Extract the [X, Y] coordinate from the center of the cell holding the provided text.  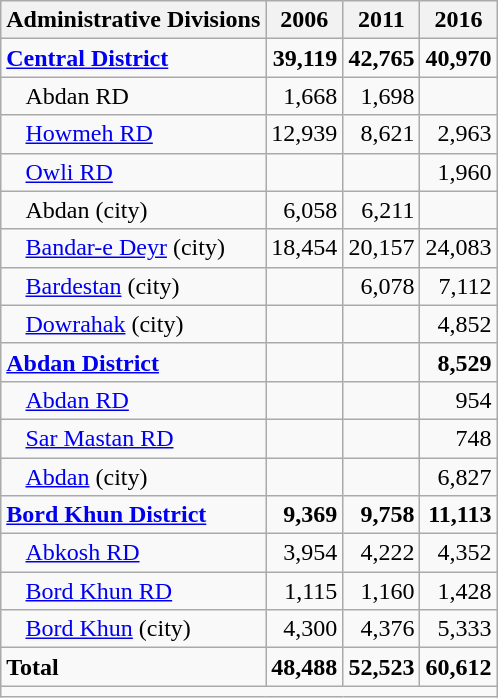
Bandar-e Deyr (city) [134, 248]
Bord Khun RD [134, 591]
6,211 [382, 210]
Bardestan (city) [134, 286]
39,119 [304, 58]
6,058 [304, 210]
Bord Khun District [134, 515]
2011 [382, 20]
748 [458, 438]
11,113 [458, 515]
9,758 [382, 515]
Dowrahak (city) [134, 324]
1,115 [304, 591]
4,376 [382, 629]
3,954 [304, 553]
Sar Mastan RD [134, 438]
8,621 [382, 134]
4,852 [458, 324]
4,222 [382, 553]
2,963 [458, 134]
Central District [134, 58]
5,333 [458, 629]
1,960 [458, 172]
1,668 [304, 96]
60,612 [458, 667]
40,970 [458, 58]
2016 [458, 20]
1,428 [458, 591]
1,160 [382, 591]
24,083 [458, 248]
Owli RD [134, 172]
Abkosh RD [134, 553]
1,698 [382, 96]
6,078 [382, 286]
52,523 [382, 667]
4,352 [458, 553]
2006 [304, 20]
6,827 [458, 477]
Total [134, 667]
20,157 [382, 248]
Abdan District [134, 362]
8,529 [458, 362]
12,939 [304, 134]
18,454 [304, 248]
954 [458, 400]
42,765 [382, 58]
4,300 [304, 629]
7,112 [458, 286]
9,369 [304, 515]
48,488 [304, 667]
Howmeh RD [134, 134]
Administrative Divisions [134, 20]
Bord Khun (city) [134, 629]
